Locate the cell with the specified text and output its (X, Y) center coordinate. 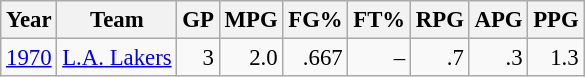
PPG (556, 20)
1970 (29, 58)
FG% (316, 20)
GP (198, 20)
.7 (440, 58)
– (380, 58)
.667 (316, 58)
FT% (380, 20)
2.0 (251, 58)
MPG (251, 20)
3 (198, 58)
APG (498, 20)
RPG (440, 20)
1.3 (556, 58)
Year (29, 20)
.3 (498, 58)
L.A. Lakers (117, 58)
Team (117, 20)
